From the cell containing the given text, extract its center point as [x, y] coordinate. 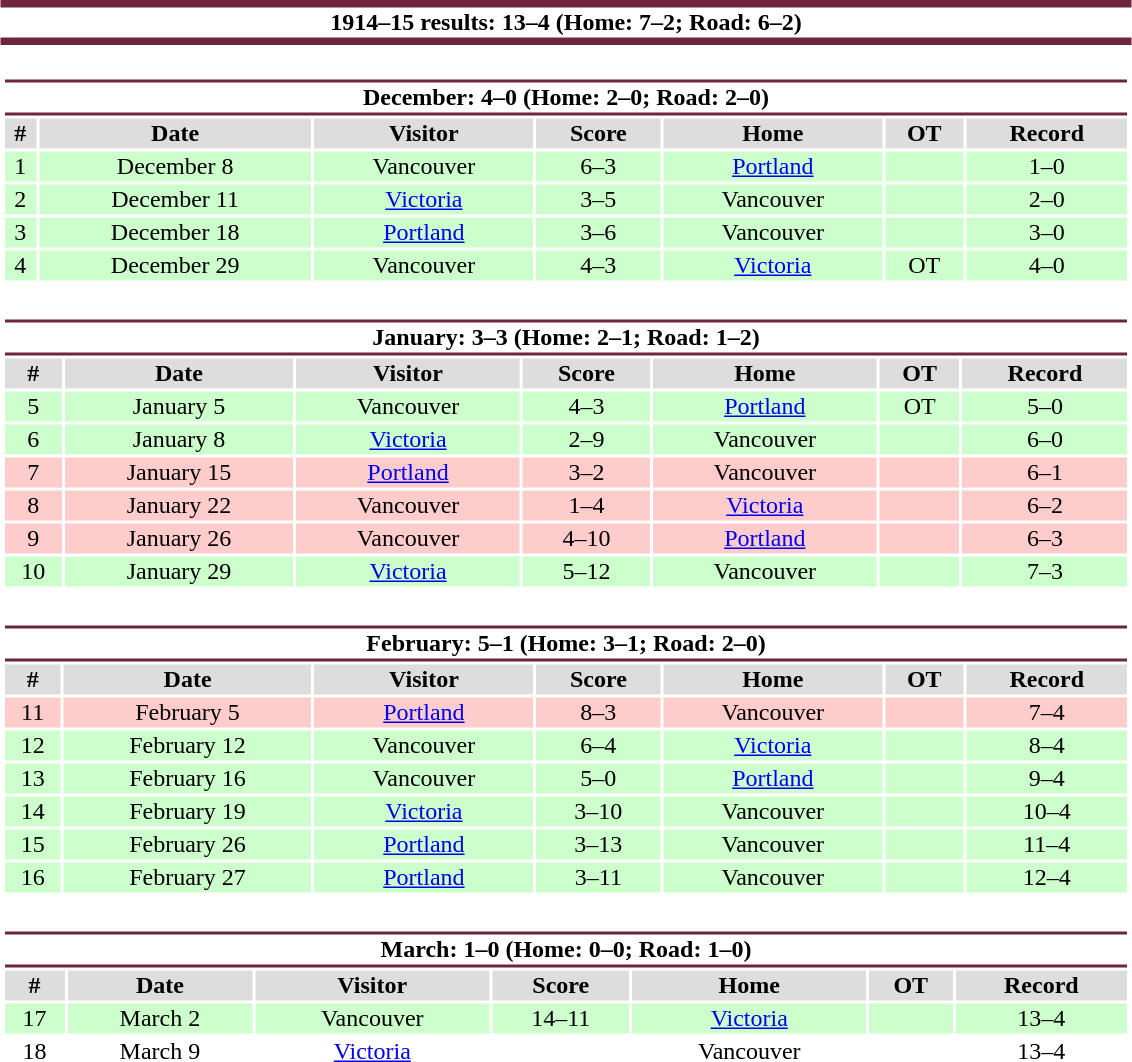
8 [34, 505]
7–3 [1046, 571]
5–12 [586, 571]
January 29 [179, 571]
1 [20, 167]
December 11 [176, 199]
1914–15 results: 13–4 (Home: 7–2; Road: 6–2) [566, 22]
December 18 [176, 233]
15 [33, 845]
9 [34, 539]
17 [35, 1019]
14 [33, 811]
3 [20, 233]
January 8 [179, 439]
4–10 [586, 539]
3–13 [598, 845]
3–5 [598, 199]
14–11 [560, 1019]
1–0 [1046, 167]
6–0 [1046, 439]
December 8 [176, 167]
3–10 [598, 811]
10–4 [1046, 811]
December: 4–0 (Home: 2–0; Road: 2–0) [566, 98]
6 [34, 439]
13 [33, 779]
8–3 [598, 713]
6–2 [1046, 505]
March: 1–0 (Home: 0–0; Road: 1–0) [566, 950]
11 [33, 713]
12 [33, 745]
7 [34, 473]
January 5 [179, 407]
16 [33, 877]
3–0 [1046, 233]
3–6 [598, 233]
9–4 [1046, 779]
January: 3–3 (Home: 2–1; Road: 1–2) [566, 338]
February 5 [188, 713]
2–9 [586, 439]
4–0 [1046, 265]
February: 5–1 (Home: 3–1; Road: 2–0) [566, 644]
2 [20, 199]
January 26 [179, 539]
13–4 [1041, 1019]
January 15 [179, 473]
3–11 [598, 877]
February 12 [188, 745]
2–0 [1046, 199]
February 16 [188, 779]
5 [34, 407]
6–1 [1046, 473]
January 22 [179, 505]
10 [34, 571]
3–2 [586, 473]
February 19 [188, 811]
12–4 [1046, 877]
4 [20, 265]
February 27 [188, 877]
7–4 [1046, 713]
March 2 [160, 1019]
December 29 [176, 265]
8–4 [1046, 745]
1–4 [586, 505]
February 26 [188, 845]
11–4 [1046, 845]
6–4 [598, 745]
